Return (x, y) of the center of cell containing provided text 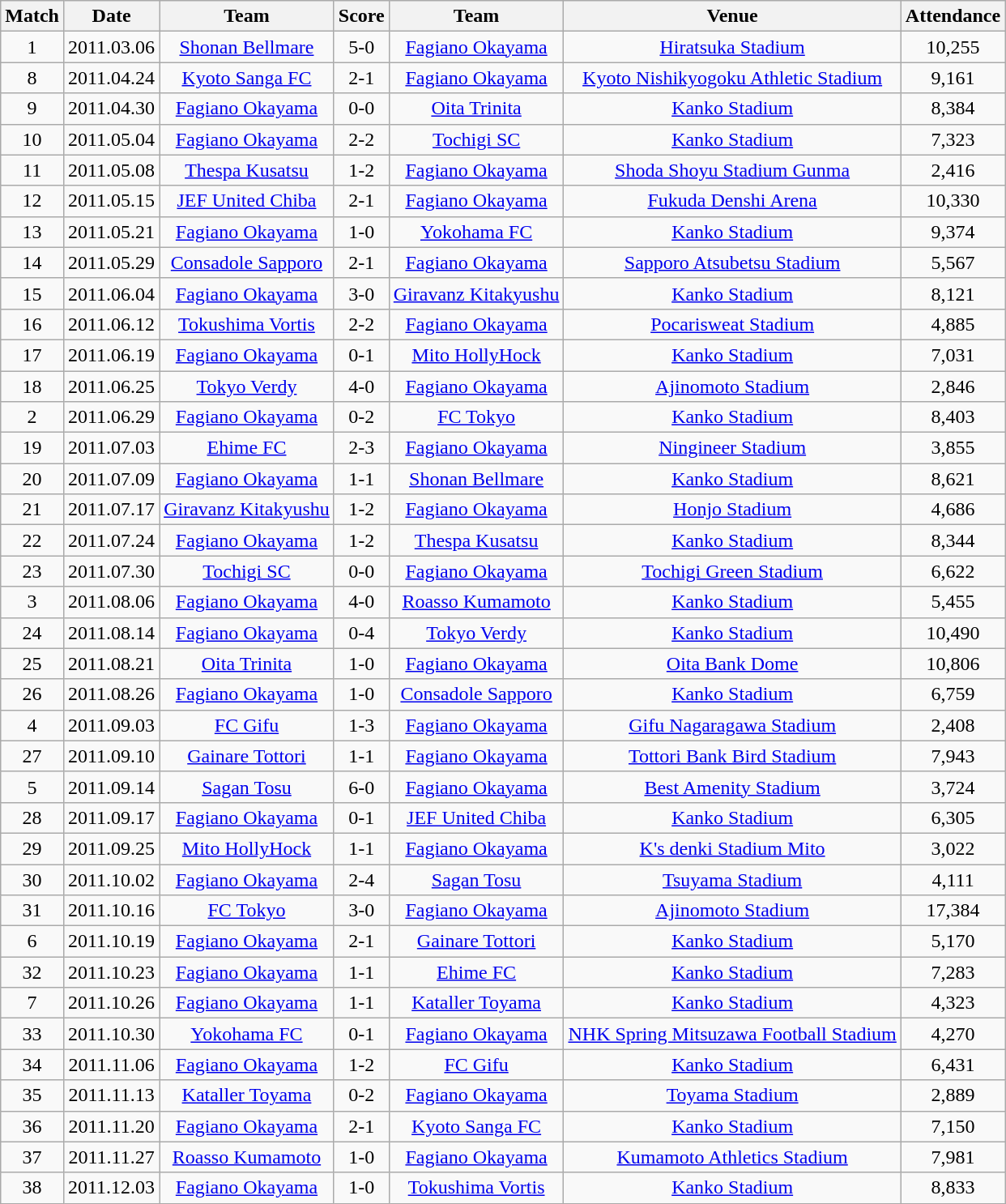
30 (32, 879)
2011.07.03 (111, 448)
Toyama Stadium (732, 1095)
NHK Spring Mitsuzawa Football Stadium (732, 1034)
2011.08.06 (111, 602)
15 (32, 293)
Date (111, 16)
5,455 (953, 602)
38 (32, 1188)
2011.04.24 (111, 78)
3,855 (953, 448)
7,323 (953, 139)
2011.04.30 (111, 109)
2011.06.29 (111, 417)
2011.05.15 (111, 201)
2011.10.23 (111, 972)
6,431 (953, 1065)
8,621 (953, 479)
23 (32, 571)
Tottori Bank Bird Stadium (732, 756)
2011.05.21 (111, 232)
20 (32, 479)
2011.09.03 (111, 725)
2011.07.30 (111, 571)
2 (32, 417)
Ningineer Stadium (732, 448)
10,255 (953, 47)
Oita Bank Dome (732, 664)
2011.12.03 (111, 1188)
Score (361, 16)
2011.06.12 (111, 324)
32 (32, 972)
7,150 (953, 1126)
2011.09.17 (111, 818)
5-0 (361, 47)
Hiratsuka Stadium (732, 47)
31 (32, 911)
2011.09.14 (111, 787)
8,121 (953, 293)
2011.10.26 (111, 1003)
7 (32, 1003)
2011.11.20 (111, 1126)
Tsuyama Stadium (732, 879)
2011.06.19 (111, 355)
6 (32, 941)
2011.08.14 (111, 633)
Honjo Stadium (732, 510)
14 (32, 263)
34 (32, 1065)
17 (32, 355)
7,031 (953, 355)
21 (32, 510)
13 (32, 232)
26 (32, 694)
3,724 (953, 787)
2,846 (953, 386)
6,759 (953, 694)
6,305 (953, 818)
9,374 (953, 232)
5 (32, 787)
2011.11.13 (111, 1095)
5,170 (953, 941)
1-3 (361, 725)
2011.07.09 (111, 479)
4,686 (953, 510)
12 (32, 201)
25 (32, 664)
2011.05.04 (111, 139)
3,022 (953, 848)
11 (32, 170)
7,981 (953, 1157)
Best Amenity Stadium (732, 787)
Attendance (953, 16)
2011.07.17 (111, 510)
0-4 (361, 633)
2011.07.24 (111, 540)
10,806 (953, 664)
28 (32, 818)
10 (32, 139)
Shoda Shoyu Stadium Gunma (732, 170)
29 (32, 848)
18 (32, 386)
16 (32, 324)
27 (32, 756)
8,403 (953, 417)
2-3 (361, 448)
2,408 (953, 725)
5,567 (953, 263)
2011.09.25 (111, 848)
2011.05.29 (111, 263)
Sapporo Atsubetsu Stadium (732, 263)
4,885 (953, 324)
3 (32, 602)
2011.08.26 (111, 694)
2,416 (953, 170)
35 (32, 1095)
8 (32, 78)
19 (32, 448)
2011.11.06 (111, 1065)
9,161 (953, 78)
2-4 (361, 879)
17,384 (953, 911)
2011.10.16 (111, 911)
24 (32, 633)
Match (32, 16)
33 (32, 1034)
Kyoto Nishikyogoku Athletic Stadium (732, 78)
10,490 (953, 633)
K's denki Stadium Mito (732, 848)
2011.10.19 (111, 941)
22 (32, 540)
2011.06.25 (111, 386)
9 (32, 109)
4,111 (953, 879)
37 (32, 1157)
10,330 (953, 201)
Venue (732, 16)
7,283 (953, 972)
2011.11.27 (111, 1157)
2011.10.30 (111, 1034)
6,622 (953, 571)
Tochigi Green Stadium (732, 571)
4,270 (953, 1034)
8,344 (953, 540)
2011.06.04 (111, 293)
2011.08.21 (111, 664)
8,384 (953, 109)
4 (32, 725)
1 (32, 47)
2011.10.02 (111, 879)
Kumamoto Athletics Stadium (732, 1157)
4,323 (953, 1003)
Pocarisweat Stadium (732, 324)
36 (32, 1126)
Gifu Nagaragawa Stadium (732, 725)
8,833 (953, 1188)
Fukuda Denshi Arena (732, 201)
7,943 (953, 756)
2011.05.08 (111, 170)
2,889 (953, 1095)
6-0 (361, 787)
2011.03.06 (111, 47)
2011.09.10 (111, 756)
